Scan for the cell matching the given text and deliver its [x, y] coordinate at center. 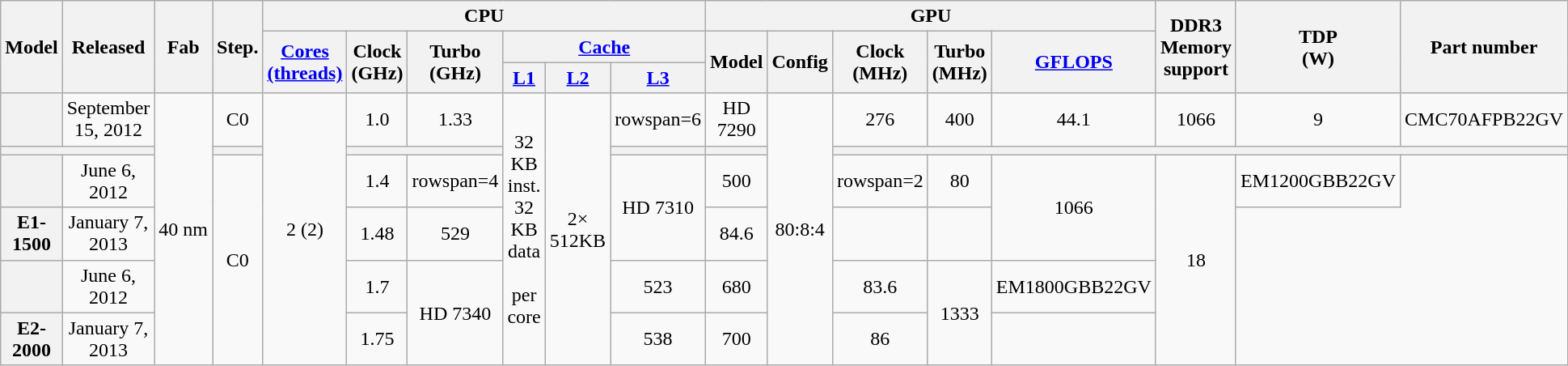
86 [880, 338]
GPU [932, 16]
CPU [484, 16]
700 [737, 338]
400 [959, 120]
1.33 [455, 120]
HD 7290 [737, 120]
E1-1500 [32, 233]
1333 [959, 313]
83.6 [880, 287]
Clock(MHz) [880, 62]
Released [108, 47]
rowspan=4 [455, 181]
HD 7310 [658, 207]
DDR3Memorysupport [1195, 47]
rowspan=6 [658, 120]
September 15, 2012 [108, 120]
1.0 [377, 120]
40 nm [184, 229]
Step. [238, 47]
Clock(GHz) [377, 62]
TDP(W) [1318, 47]
523 [658, 287]
276 [880, 120]
EM1800GBB22GV [1074, 287]
Cache [605, 47]
44.1 [1074, 120]
2× 512KB [577, 229]
1.48 [377, 233]
L1 [524, 78]
Config [800, 62]
32 KB inst.32 KB dataper core [524, 229]
80:8:4 [800, 229]
84.6 [737, 233]
EM1200GBB22GV [1318, 181]
1.4 [377, 181]
CMC70AFPB22GV [1485, 120]
E2-2000 [32, 338]
Part number [1485, 47]
GFLOPS [1074, 62]
HD 7340 [455, 313]
1.75 [377, 338]
L2 [577, 78]
80 [959, 181]
L3 [658, 78]
538 [658, 338]
2 (2) [305, 229]
rowspan=2 [880, 181]
18 [1195, 260]
9 [1318, 120]
500 [737, 181]
Fab [184, 47]
Turbo(MHz) [959, 62]
1.7 [377, 287]
680 [737, 287]
Cores(threads) [305, 62]
Turbo(GHz) [455, 62]
529 [455, 233]
